Identify which cell holds the provided text, then report its [X, Y] central coordinate. 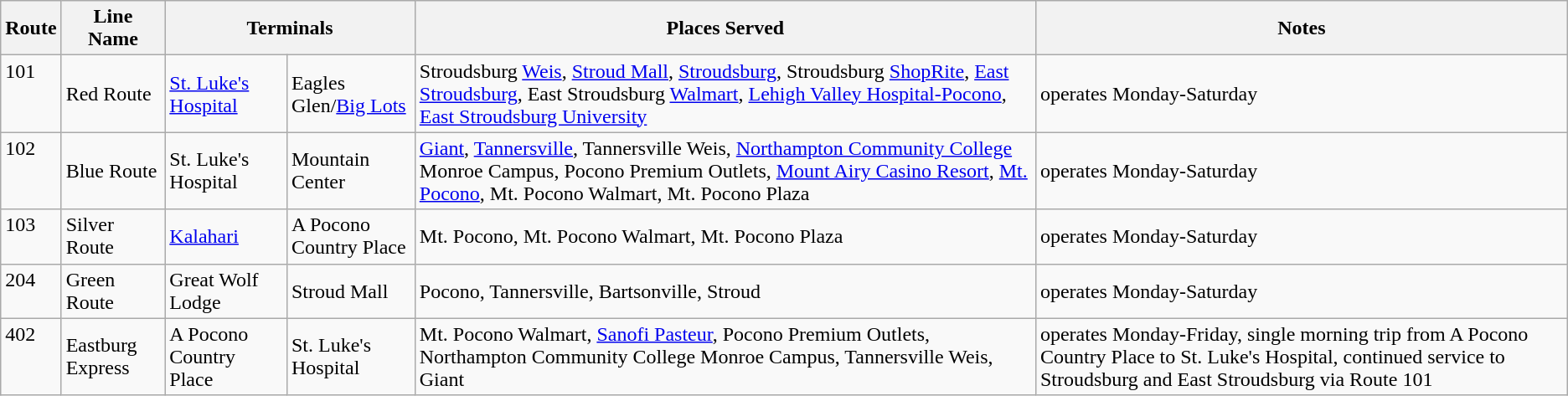
Mt. Pocono Walmart, Sanofi Pasteur, Pocono Premium Outlets, Northampton Community College Monroe Campus, Tannersville Weis, Giant [725, 357]
204 [31, 291]
102 [31, 171]
Stroud Mall [350, 291]
402 [31, 357]
101 [31, 94]
Blue Route [113, 171]
Mountain Center [350, 171]
Eastburg Express [113, 357]
Line Name [113, 28]
Silver Route [113, 236]
103 [31, 236]
Terminals [290, 28]
Notes [1302, 28]
Kalahari [226, 236]
Mt. Pocono, Mt. Pocono Walmart, Mt. Pocono Plaza [725, 236]
Eagles Glen/Big Lots [350, 94]
Route [31, 28]
Pocono, Tannersville, Bartsonville, Stroud [725, 291]
Green Route [113, 291]
Red Route [113, 94]
Places Served [725, 28]
Great Wolf Lodge [226, 291]
